Scan for the cell matching the given text and deliver its [x, y] coordinate at center. 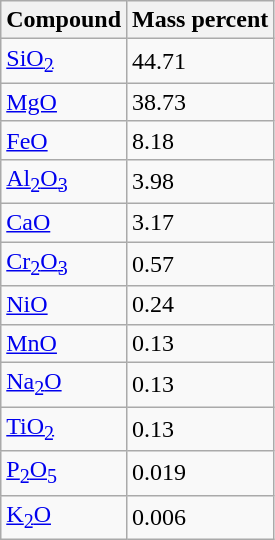
Na2O [64, 384]
SiO2 [64, 61]
44.71 [200, 61]
Al2O3 [64, 181]
Cr2O3 [64, 264]
0.006 [200, 517]
TiO2 [64, 428]
MgO [64, 102]
8.18 [200, 140]
0.019 [200, 473]
Mass percent [200, 20]
K2O [64, 517]
3.98 [200, 181]
NiO [64, 305]
Compound [64, 20]
0.24 [200, 305]
0.57 [200, 264]
3.17 [200, 223]
MnO [64, 343]
FeO [64, 140]
P2O5 [64, 473]
38.73 [200, 102]
CaO [64, 223]
